Determine the (x, y) coordinate at the center of the cell enclosing the given text.  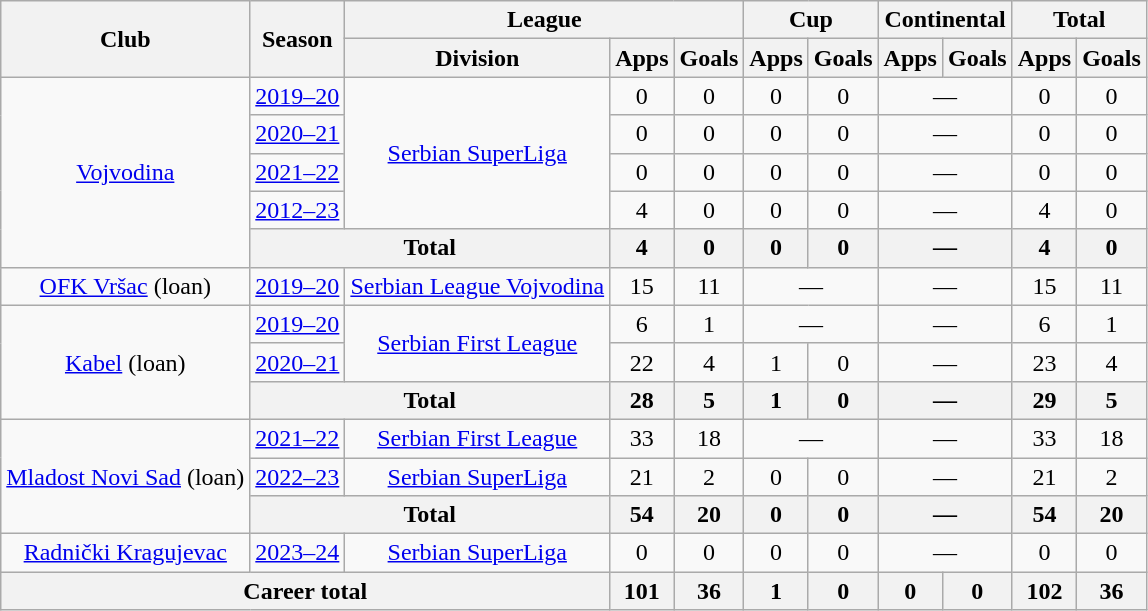
Serbian League Vojvodina (478, 286)
22 (642, 362)
Radnički Kragujevac (126, 553)
OFK Vršac (loan) (126, 286)
Season (298, 39)
Vojvodina (126, 172)
23 (1044, 362)
League (544, 20)
Career total (306, 591)
Cup (811, 20)
Continental (945, 20)
2023–24 (298, 553)
101 (642, 591)
Club (126, 39)
102 (1044, 591)
29 (1044, 400)
Division (478, 58)
2012–23 (298, 210)
Kabel (loan) (126, 362)
Mladost Novi Sad (loan) (126, 476)
28 (642, 400)
2022–23 (298, 477)
